Detect which cell encompasses the target text, then output its (X, Y) center coordinate. 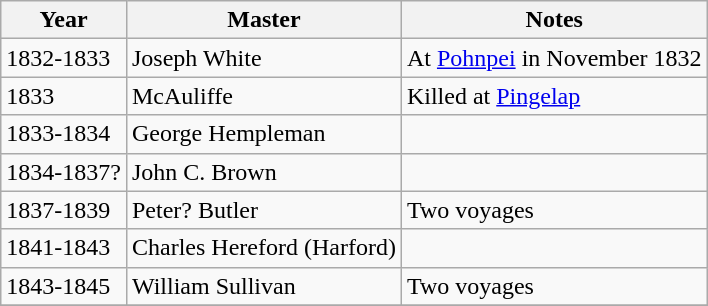
1843-1845 (64, 286)
Notes (554, 20)
1833-1834 (64, 134)
1832-1833 (64, 58)
McAuliffe (264, 96)
1837-1839 (64, 210)
Killed at Pingelap (554, 96)
Peter? Butler (264, 210)
Joseph White (264, 58)
1834-1837? (64, 172)
1833 (64, 96)
Charles Hereford (Harford) (264, 248)
George Hempleman (264, 134)
William Sullivan (264, 286)
Year (64, 20)
At Pohnpei in November 1832 (554, 58)
1841-1843 (64, 248)
Master (264, 20)
John C. Brown (264, 172)
